Return the [X, Y] coordinate for the center point of the cell that contains the specified text.  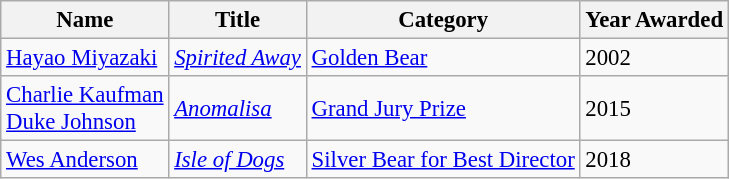
2018 [654, 160]
2015 [654, 108]
Golden Bear [443, 58]
2002 [654, 58]
Isle of Dogs [238, 160]
Anomalisa [238, 108]
Year Awarded [654, 20]
Hayao Miyazaki [85, 58]
Silver Bear for Best Director [443, 160]
Wes Anderson [85, 160]
Charlie Kaufman Duke Johnson [85, 108]
Category [443, 20]
Spirited Away [238, 58]
Grand Jury Prize [443, 108]
Title [238, 20]
Name [85, 20]
